Pinpoint the cell where the given text exists, returning its (x, y) midpoint coordinate. 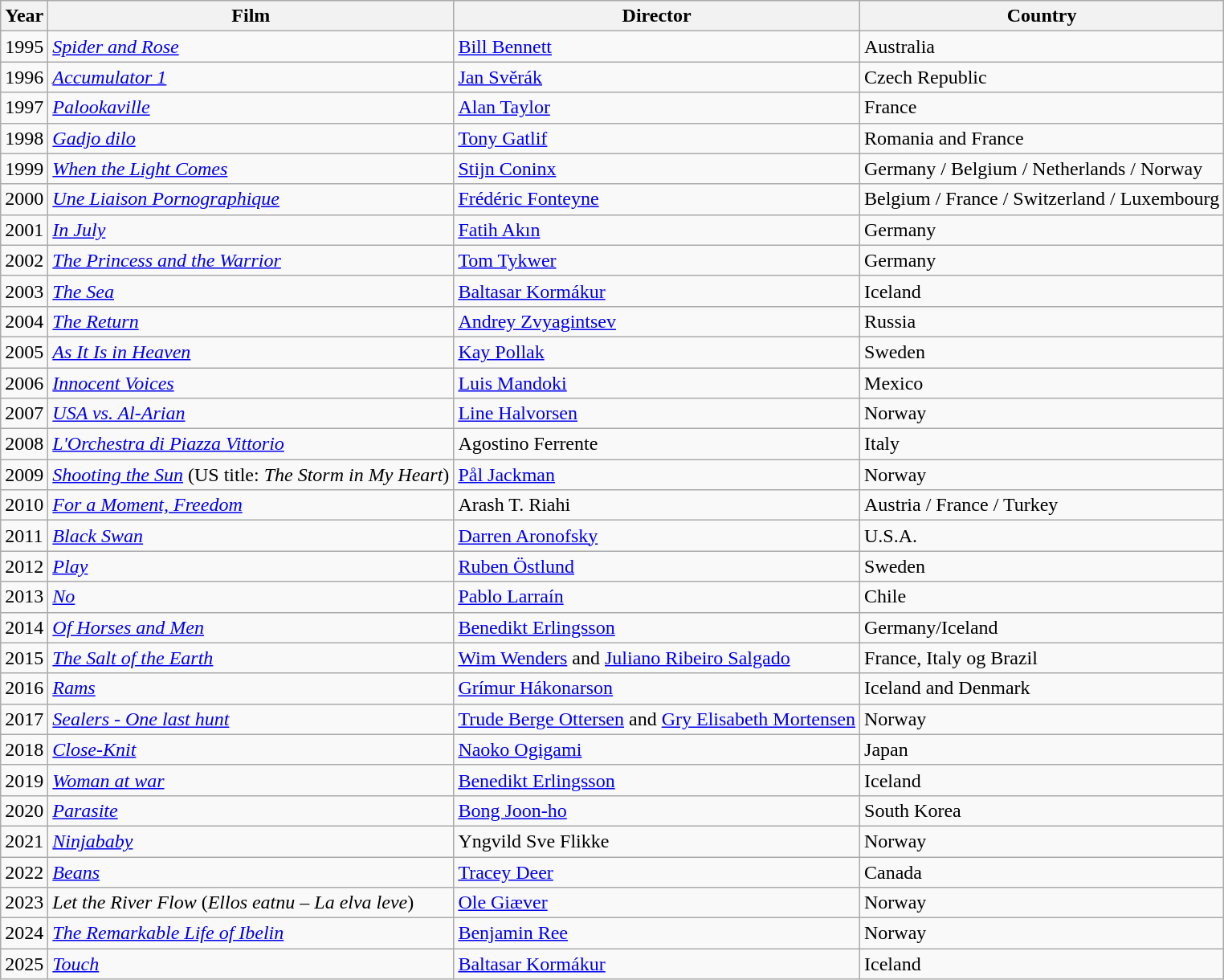
Belgium / France / Switzerland / Luxembourg (1042, 199)
1995 (24, 47)
2025 (24, 964)
1997 (24, 108)
Black Swan (251, 536)
Benjamin Ree (657, 933)
Film (251, 16)
Agostino Ferrente (657, 444)
The Remarkable Life of Ibelin (251, 933)
Alan Taylor (657, 108)
Bong Joon-ho (657, 811)
2010 (24, 505)
Tom Tykwer (657, 260)
1996 (24, 77)
2001 (24, 230)
France, Italy og Brazil (1042, 658)
2018 (24, 749)
Play (251, 566)
Kay Pollak (657, 352)
Parasite (251, 811)
Innocent Voices (251, 383)
Gadjo dilo (251, 138)
Iceland and Denmark (1042, 688)
2007 (24, 414)
Pål Jackman (657, 475)
USA vs. Al-Arian (251, 414)
France (1042, 108)
Andrey Zvyagintsev (657, 321)
Ruben Östlund (657, 566)
South Korea (1042, 811)
Russia (1042, 321)
Frédéric Fonteyne (657, 199)
Yngvild Sve Flikke (657, 841)
2019 (24, 780)
Beans (251, 872)
Close-Knit (251, 749)
Sealers - One last hunt (251, 719)
Line Halvorsen (657, 414)
Luis Mandoki (657, 383)
The Sea (251, 291)
The Return (251, 321)
Country (1042, 16)
Chile (1042, 597)
L'Orchestra di Piazza Vittorio (251, 444)
Touch (251, 964)
Spider and Rose (251, 47)
2015 (24, 658)
2003 (24, 291)
2017 (24, 719)
2024 (24, 933)
The Princess and the Warrior (251, 260)
Italy (1042, 444)
Tony Gatlif (657, 138)
2022 (24, 872)
2002 (24, 260)
Jan Svěrák (657, 77)
Director (657, 16)
Stijn Coninx (657, 169)
Ninjababy (251, 841)
Arash T. Riahi (657, 505)
Rams (251, 688)
Year (24, 16)
Naoko Ogigami (657, 749)
2000 (24, 199)
Let the River Flow (Ellos eatnu – La elva leve) (251, 903)
2011 (24, 536)
Germany/Iceland (1042, 627)
2005 (24, 352)
1998 (24, 138)
2004 (24, 321)
2006 (24, 383)
When the Light Comes (251, 169)
Tracey Deer (657, 872)
Accumulator 1 (251, 77)
For a Moment, Freedom (251, 505)
2012 (24, 566)
Palookaville (251, 108)
Woman at war (251, 780)
U.S.A. (1042, 536)
In July (251, 230)
2021 (24, 841)
2016 (24, 688)
Wim Wenders and Juliano Ribeiro Salgado (657, 658)
Bill Bennett (657, 47)
Pablo Larraín (657, 597)
Canada (1042, 872)
Shooting the Sun (US title: The Storm in My Heart) (251, 475)
2014 (24, 627)
Austria / France / Turkey (1042, 505)
Grímur Hákonarson (657, 688)
Darren Aronofsky (657, 536)
Romania and France (1042, 138)
2008 (24, 444)
Of Horses and Men (251, 627)
1999 (24, 169)
2020 (24, 811)
Germany / Belgium / Netherlands / Norway (1042, 169)
Une Liaison Pornographique (251, 199)
No (251, 597)
As It Is in Heaven (251, 352)
2013 (24, 597)
2009 (24, 475)
Japan (1042, 749)
Ole Giæver (657, 903)
Czech Republic (1042, 77)
2023 (24, 903)
Trude Berge Ottersen and Gry Elisabeth Mortensen (657, 719)
Australia (1042, 47)
The Salt of the Earth (251, 658)
Fatih Akın (657, 230)
Mexico (1042, 383)
